Scan for the cell matching the given text and deliver its [X, Y] coordinate at center. 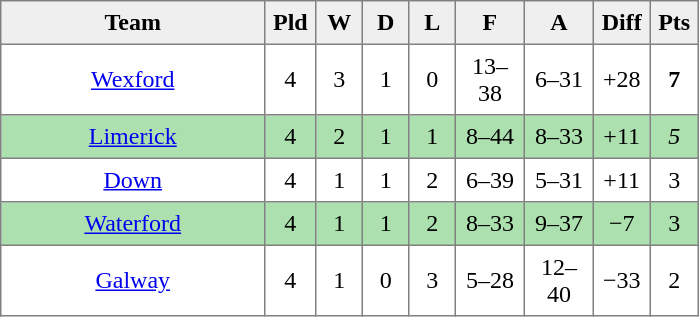
9–37 [558, 224]
6–39 [490, 180]
8–44 [490, 137]
5–31 [558, 180]
L [432, 23]
Waterford [133, 224]
6–31 [558, 79]
12–40 [558, 280]
7 [674, 79]
Pts [674, 23]
Pld [290, 23]
W [339, 23]
−33 [621, 280]
+28 [621, 79]
A [558, 23]
5–28 [490, 280]
−7 [621, 224]
Team [133, 23]
Limerick [133, 137]
Diff [621, 23]
Galway [133, 280]
Wexford [133, 79]
F [490, 23]
5 [674, 137]
D [385, 23]
Down [133, 180]
13–38 [490, 79]
